Extract the [X, Y] coordinate from the center of the cell holding the provided text.  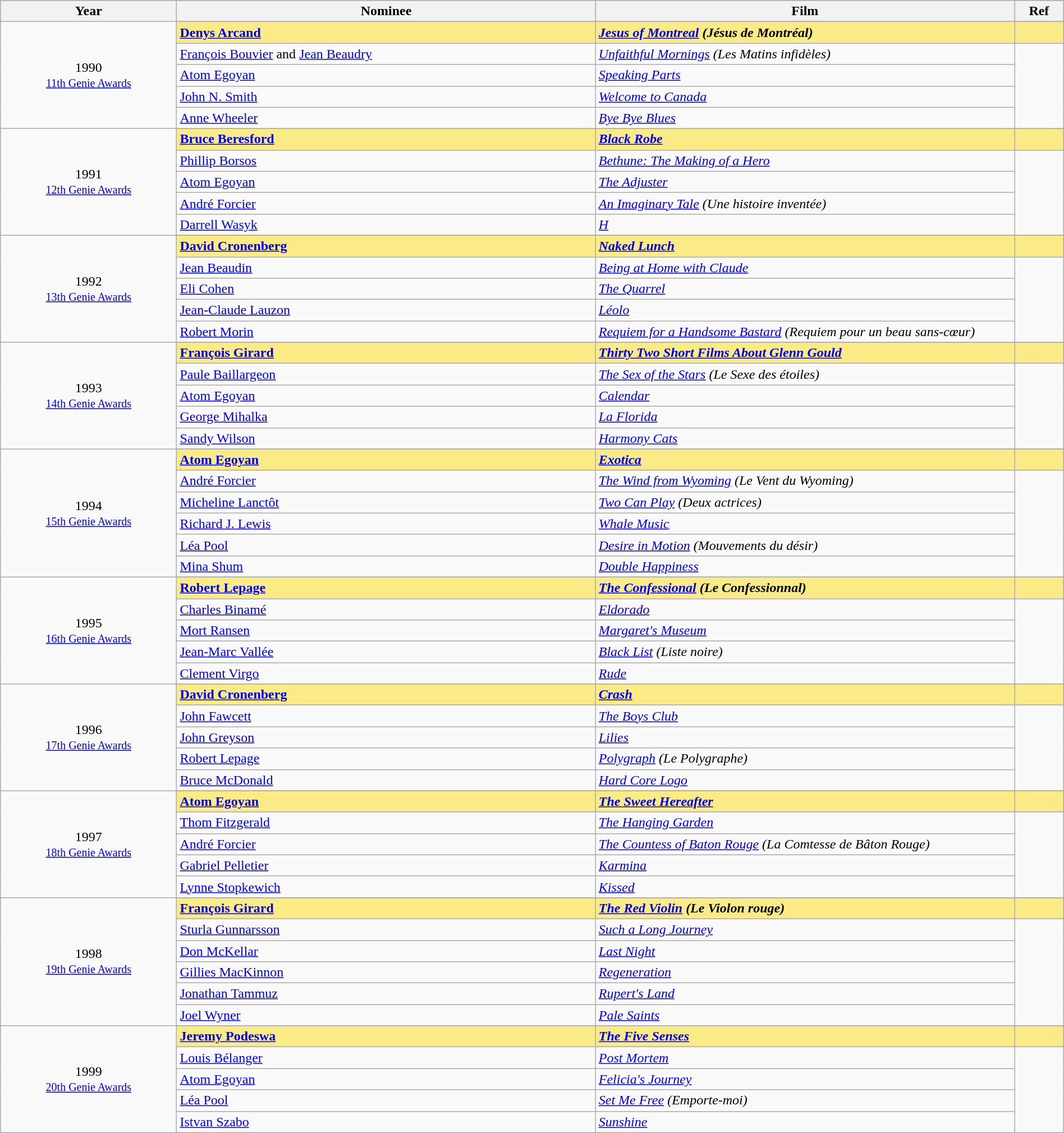
Eli Cohen [386, 289]
Sunshine [805, 1122]
Paule Baillargeon [386, 374]
Joel Wyner [386, 1015]
The Hanging Garden [805, 823]
Margaret's Museum [805, 631]
The Sweet Hereafter [805, 801]
The Sex of the Stars (Le Sexe des étoiles) [805, 374]
John N. Smith [386, 97]
Thirty Two Short Films About Glenn Gould [805, 353]
Karmina [805, 865]
Welcome to Canada [805, 97]
Lynne Stopkewich [386, 887]
Lilies [805, 737]
Desire in Motion (Mouvements du désir) [805, 545]
Bruce Beresford [386, 139]
Set Me Free (Emporte-moi) [805, 1100]
Darrell Wasyk [386, 224]
Being at Home with Claude [805, 268]
Gabriel Pelletier [386, 865]
François Bouvier and Jean Beaudry [386, 54]
Last Night [805, 951]
Phillip Borsos [386, 160]
Bye Bye Blues [805, 118]
Denys Arcand [386, 33]
Film [805, 11]
Such a Long Journey [805, 929]
Louis Bélanger [386, 1058]
Mort Ransen [386, 631]
Requiem for a Handsome Bastard (Requiem pour un beau sans-cœur) [805, 332]
Whale Music [805, 524]
Rude [805, 673]
Ref [1039, 11]
The Five Senses [805, 1036]
Micheline Lanctôt [386, 502]
1994 15th Genie Awards [89, 513]
Mina Shum [386, 566]
Bethune: The Making of a Hero [805, 160]
Istvan Szabo [386, 1122]
Richard J. Lewis [386, 524]
Jeremy Podeswa [386, 1036]
Charles Binamé [386, 609]
Naked Lunch [805, 246]
1995 16th Genie Awards [89, 630]
1993 14th Genie Awards [89, 396]
Jesus of Montreal (Jésus de Montréal) [805, 33]
1996 17th Genie Awards [89, 737]
Eldorado [805, 609]
Sturla Gunnarsson [386, 929]
Hard Core Logo [805, 780]
Post Mortem [805, 1058]
An Imaginary Tale (Une histoire inventée) [805, 203]
1997 18th Genie Awards [89, 844]
Bruce McDonald [386, 780]
Robert Morin [386, 332]
John Greyson [386, 737]
Speaking Parts [805, 75]
1999 20th Genie Awards [89, 1079]
Pale Saints [805, 1015]
1990 11th Genie Awards [89, 75]
Rupert's Land [805, 994]
1998 19th Genie Awards [89, 961]
1991 12th Genie Awards [89, 182]
Kissed [805, 887]
Double Happiness [805, 566]
Clement Virgo [386, 673]
Felicia's Journey [805, 1079]
Year [89, 11]
Jean-Claude Lauzon [386, 310]
Jean Beaudin [386, 268]
Calendar [805, 396]
The Confessional (Le Confessionnal) [805, 588]
Anne Wheeler [386, 118]
George Mihalka [386, 417]
Unfaithful Mornings (Les Matins infidèles) [805, 54]
Gillies MacKinnon [386, 973]
Jonathan Tammuz [386, 994]
The Countess of Baton Rouge (La Comtesse de Bâton Rouge) [805, 844]
Sandy Wilson [386, 438]
Polygraph (Le Polygraphe) [805, 759]
Jean-Marc Vallée [386, 652]
John Fawcett [386, 716]
Regeneration [805, 973]
H [805, 224]
Black Robe [805, 139]
Harmony Cats [805, 438]
The Quarrel [805, 289]
Two Can Play (Deux actrices) [805, 502]
Nominee [386, 11]
Exotica [805, 460]
The Red Violin (Le Violon rouge) [805, 908]
La Florida [805, 417]
Black List (Liste noire) [805, 652]
The Wind from Wyoming (Le Vent du Wyoming) [805, 481]
The Adjuster [805, 182]
The Boys Club [805, 716]
Léolo [805, 310]
Crash [805, 695]
1992 13th Genie Awards [89, 288]
Thom Fitzgerald [386, 823]
Don McKellar [386, 951]
